Capture the cell that displays the provided text and extract its (X, Y) central coordinate. 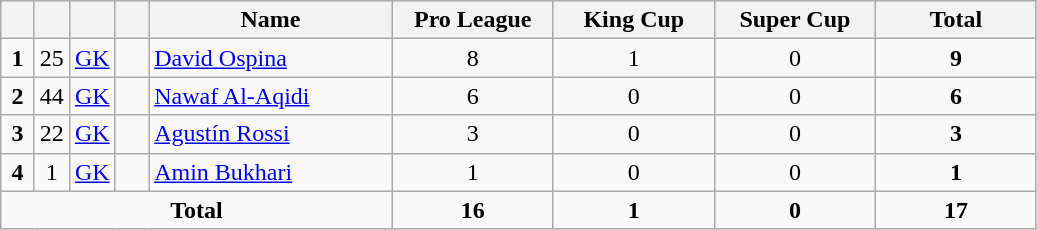
25 (52, 58)
Super Cup (794, 20)
22 (52, 134)
8 (472, 58)
4 (18, 172)
Nawaf Al-Aqidi (271, 96)
Pro League (472, 20)
17 (956, 210)
David Ospina (271, 58)
Name (271, 20)
Amin Bukhari (271, 172)
Agustín Rossi (271, 134)
2 (18, 96)
King Cup (634, 20)
44 (52, 96)
16 (472, 210)
9 (956, 58)
